Locate the cell with the specified text and output its (X, Y) center coordinate. 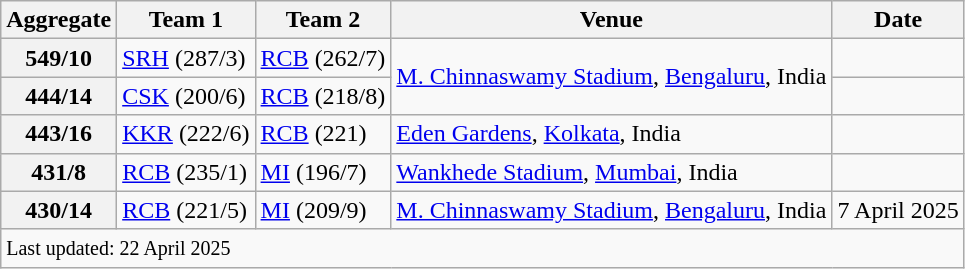
Venue (612, 20)
Team 1 (186, 20)
MI (196/7) (323, 172)
Last updated: 22 April 2025 (482, 248)
RCB (218/8) (323, 96)
RCB (221/5) (186, 210)
Wankhede Stadium, Mumbai, India (612, 172)
RCB (235/1) (186, 172)
MI (209/9) (323, 210)
431/8 (59, 172)
443/16 (59, 134)
Team 2 (323, 20)
549/10 (59, 58)
430/14 (59, 210)
Eden Gardens, Kolkata, India (612, 134)
SRH (287/3) (186, 58)
444/14 (59, 96)
Date (898, 20)
Aggregate (59, 20)
7 April 2025 (898, 210)
RCB (262/7) (323, 58)
KKR (222/6) (186, 134)
CSK (200/6) (186, 96)
RCB (221) (323, 134)
